Find where the given text appears and provide that cell's center as (X, Y) coordinate. 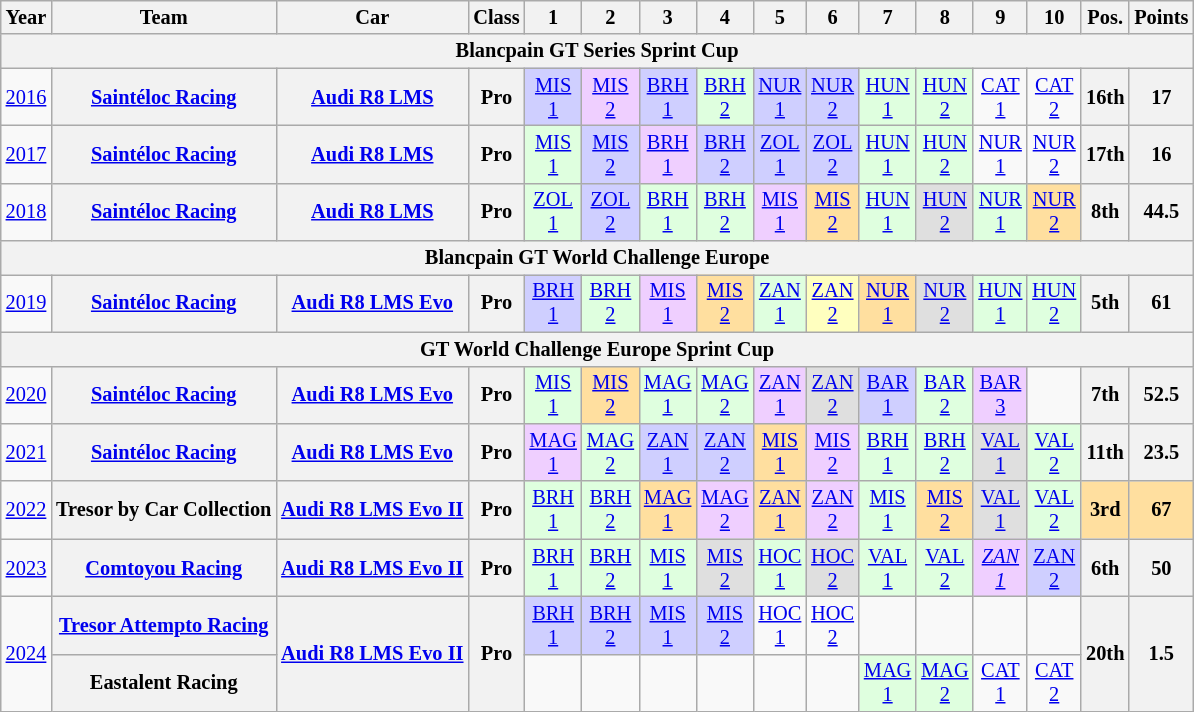
8th (1105, 212)
5th (1105, 303)
10 (1054, 17)
4 (724, 17)
1.5 (1161, 654)
2018 (26, 212)
GT World Challenge Europe Sprint Cup (598, 349)
3rd (1105, 510)
3 (668, 17)
BAR1 (888, 395)
2021 (26, 452)
2024 (26, 654)
16th (1105, 97)
2017 (26, 154)
6th (1105, 568)
Comtoyou Racing (164, 568)
BAR2 (944, 395)
2023 (26, 568)
9 (1000, 17)
67 (1161, 510)
2016 (26, 97)
16 (1161, 154)
2022 (26, 510)
Tresor by Car Collection (164, 510)
2 (610, 17)
52.5 (1161, 395)
1 (552, 17)
Class (496, 17)
6 (832, 17)
20th (1105, 654)
23.5 (1161, 452)
8 (944, 17)
Pos. (1105, 17)
2019 (26, 303)
17th (1105, 154)
Blancpain GT World Challenge Europe (598, 258)
7th (1105, 395)
61 (1161, 303)
Blancpain GT Series Sprint Cup (598, 51)
Year (26, 17)
Eastalent Racing (164, 683)
50 (1161, 568)
17 (1161, 97)
Tresor Attempto Racing (164, 625)
2020 (26, 395)
44.5 (1161, 212)
5 (780, 17)
Points (1161, 17)
7 (888, 17)
11th (1105, 452)
Team (164, 17)
Car (372, 17)
BAR3 (1000, 395)
